For the text-containing cell, return its midpoint in [X, Y] coordinate format. 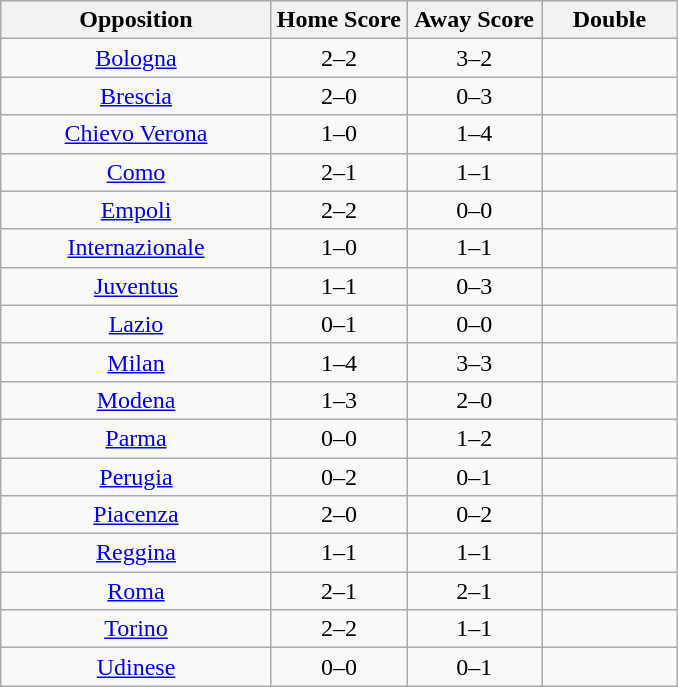
Parma [136, 438]
Bologna [136, 58]
Como [136, 172]
3–2 [474, 58]
Internazionale [136, 248]
Milan [136, 362]
3–3 [474, 362]
Brescia [136, 96]
Empoli [136, 210]
Udinese [136, 667]
Lazio [136, 324]
Double [610, 20]
Away Score [474, 20]
Home Score [338, 20]
Perugia [136, 477]
Torino [136, 629]
Piacenza [136, 515]
1–2 [474, 438]
Juventus [136, 286]
Chievo Verona [136, 134]
1–3 [338, 400]
Opposition [136, 20]
Modena [136, 400]
Reggina [136, 553]
Roma [136, 591]
